Search for the cell housing the specified text and yield its [X, Y] center coordinate. 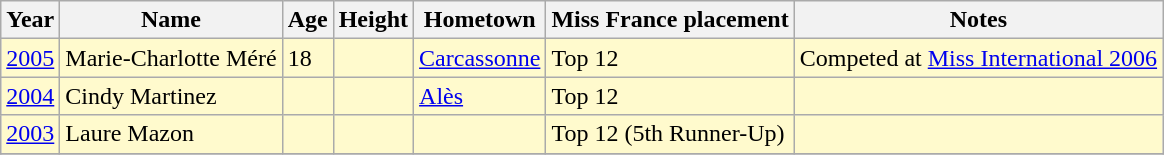
2003 [30, 134]
Hometown [480, 20]
Notes [978, 20]
Age [308, 20]
2005 [30, 58]
Miss France placement [670, 20]
18 [308, 58]
Laure Mazon [171, 134]
2004 [30, 96]
Cindy Martinez [171, 96]
Alès [480, 96]
Name [171, 20]
Carcassonne [480, 58]
Competed at Miss International 2006 [978, 58]
Marie-Charlotte Méré [171, 58]
Year [30, 20]
Top 12 (5th Runner-Up) [670, 134]
Height [373, 20]
